Scan for the cell matching the given text and deliver its [X, Y] coordinate at center. 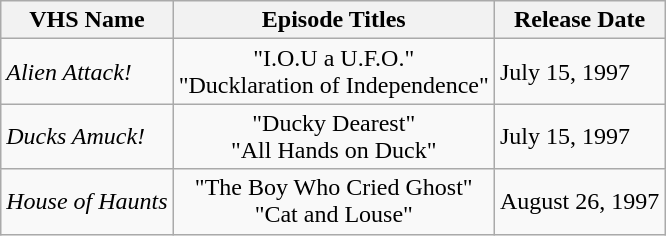
"Ducky Dearest""All Hands on Duck" [334, 136]
VHS Name [87, 20]
August 26, 1997 [579, 202]
"I.O.U a U.F.O.""Ducklaration of Independence" [334, 72]
Ducks Amuck! [87, 136]
Release Date [579, 20]
Alien Attack! [87, 72]
House of Haunts [87, 202]
"The Boy Who Cried Ghost""Cat and Louse" [334, 202]
Episode Titles [334, 20]
